Return [x, y] of the center of cell containing provided text 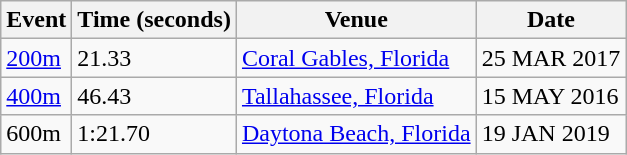
21.33 [154, 58]
Time (seconds) [154, 20]
Daytona Beach, Florida [356, 134]
Tallahassee, Florida [356, 96]
25 MAR 2017 [551, 58]
Date [551, 20]
15 MAY 2016 [551, 96]
600m [36, 134]
400m [36, 96]
Coral Gables, Florida [356, 58]
46.43 [154, 96]
1:21.70 [154, 134]
Venue [356, 20]
200m [36, 58]
19 JAN 2019 [551, 134]
Event [36, 20]
